Return the (X, Y) coordinate for the center point of the cell that contains the specified text.  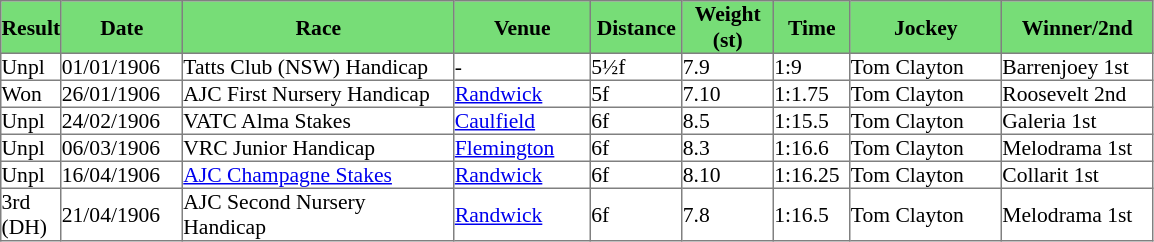
AJC First Nursery Handicap (319, 94)
1:15.5 (812, 120)
VATC Alma Stakes (319, 120)
Result (31, 27)
Weight (st) (728, 27)
Winner/2nd (1078, 27)
Collarit 1st (1078, 174)
1:16.6 (812, 148)
1:16.25 (812, 174)
1:16.5 (812, 214)
1:9 (812, 66)
5f (637, 94)
Flemington (522, 148)
16/04/1906 (122, 174)
21/04/1906 (122, 214)
26/01/1906 (122, 94)
7.10 (728, 94)
Time (812, 27)
8.3 (728, 148)
Jockey (926, 27)
8.10 (728, 174)
VRC Junior Handicap (319, 148)
01/01/1906 (122, 66)
8.5 (728, 120)
AJC Champagne Stakes (319, 174)
Caulfield (522, 120)
24/02/1906 (122, 120)
Tatts Club (NSW) Handicap (319, 66)
Venue (522, 27)
Roosevelt 2nd (1078, 94)
3rd (DH) (31, 214)
7.8 (728, 214)
06/03/1906 (122, 148)
Distance (637, 27)
7.9 (728, 66)
Galeria 1st (1078, 120)
Barrenjoey 1st (1078, 66)
Won (31, 94)
- (522, 66)
Race (319, 27)
Date (122, 27)
1:1.75 (812, 94)
5½f (637, 66)
AJC Second Nursery Handicap (319, 214)
